Pinpoint the cell where the given text exists, returning its (X, Y) midpoint coordinate. 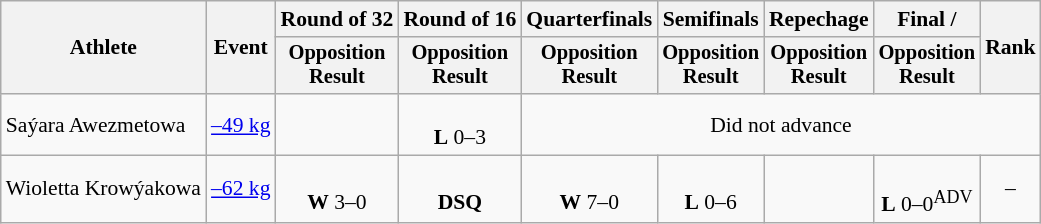
L 0–3 (460, 124)
Round of 16 (460, 19)
L 0–6 (710, 190)
Saýara Awezmetowa (104, 124)
Did not advance (780, 124)
–49 kg (240, 124)
Round of 32 (338, 19)
Final / (928, 19)
Athlete (104, 48)
Rank (1010, 48)
Quarterfinals (589, 19)
W 3–0 (338, 190)
Event (240, 48)
Wioletta Krowýakowa (104, 190)
Semifinals (710, 19)
W 7–0 (589, 190)
Repechage (819, 19)
DSQ (460, 190)
–62 kg (240, 190)
– (1010, 190)
L 0–0ADV (928, 190)
